Extract the (X, Y) coordinate from the center of the cell holding the provided text.  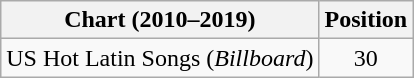
30 (366, 58)
Chart (2010–2019) (160, 20)
Position (366, 20)
US Hot Latin Songs (Billboard) (160, 58)
